Capture the cell that displays the provided text and extract its (x, y) central coordinate. 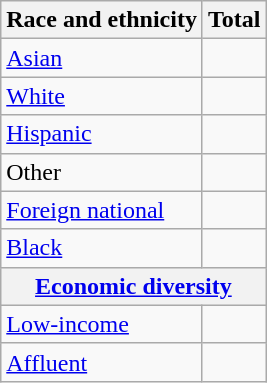
Hispanic (102, 134)
Race and ethnicity (102, 20)
Low-income (102, 324)
White (102, 96)
Other (102, 172)
Asian (102, 58)
Economic diversity (134, 286)
Black (102, 248)
Total (234, 20)
Foreign national (102, 210)
Affluent (102, 362)
